Extract the (x, y) coordinate from the center of the cell holding the provided text.  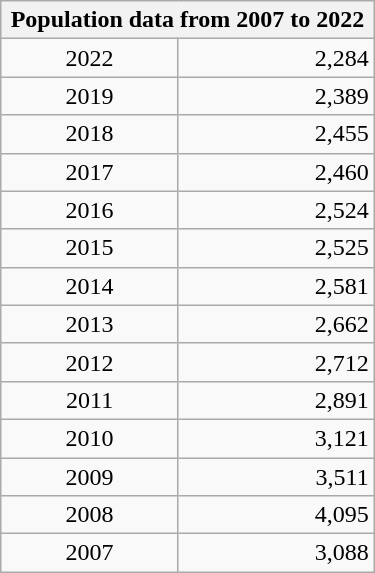
2,712 (276, 362)
3,121 (276, 438)
2,581 (276, 286)
2007 (90, 553)
4,095 (276, 515)
2010 (90, 438)
2,891 (276, 400)
2,525 (276, 248)
2,460 (276, 172)
2019 (90, 96)
2,662 (276, 324)
2013 (90, 324)
2008 (90, 515)
2009 (90, 477)
2,389 (276, 96)
2011 (90, 400)
2016 (90, 210)
2022 (90, 58)
2012 (90, 362)
2017 (90, 172)
2,284 (276, 58)
2,455 (276, 134)
2014 (90, 286)
2,524 (276, 210)
2015 (90, 248)
3,511 (276, 477)
Population data from 2007 to 2022 (188, 20)
3,088 (276, 553)
2018 (90, 134)
